Output the [x, y] coordinate of the center of the cell containing the given text.  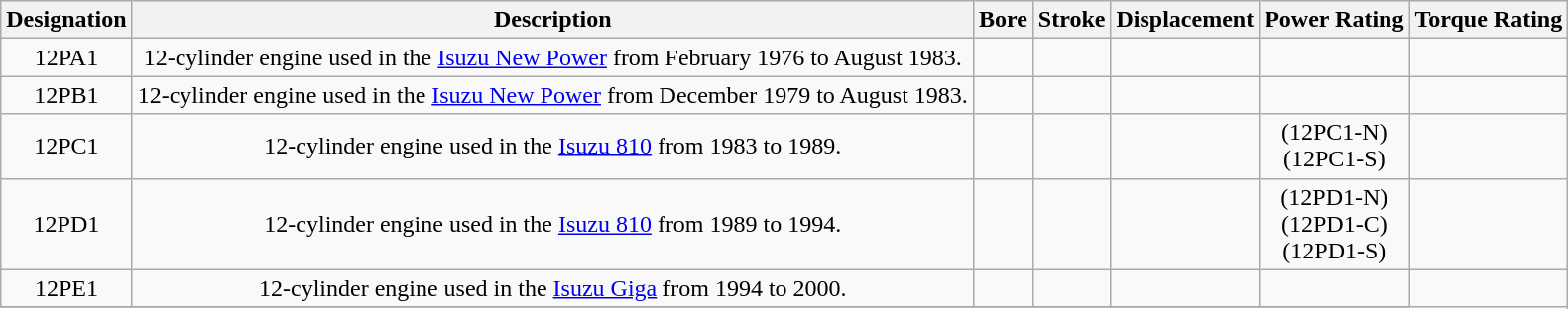
12PA1 [66, 57]
12PC1 [66, 147]
Description [552, 20]
Bore [1003, 20]
Stroke [1071, 20]
Power Rating [1335, 20]
Torque Rating [1489, 20]
12-cylinder engine used in the Isuzu New Power from December 1979 to August 1983. [552, 95]
12PD1 [66, 224]
(12PC1-N) (12PC1-S) [1335, 147]
12-cylinder engine used in the Isuzu New Power from February 1976 to August 1983. [552, 57]
12PE1 [66, 288]
12-cylinder engine used in the Isuzu Giga from 1994 to 2000. [552, 288]
12-cylinder engine used in the Isuzu 810 from 1983 to 1989. [552, 147]
Designation [66, 20]
12-cylinder engine used in the Isuzu 810 from 1989 to 1994. [552, 224]
(12PD1-N) (12PD1-C) (12PD1-S) [1335, 224]
Displacement [1185, 20]
12PB1 [66, 95]
